Detect which cell encompasses the target text, then output its [X, Y] center coordinate. 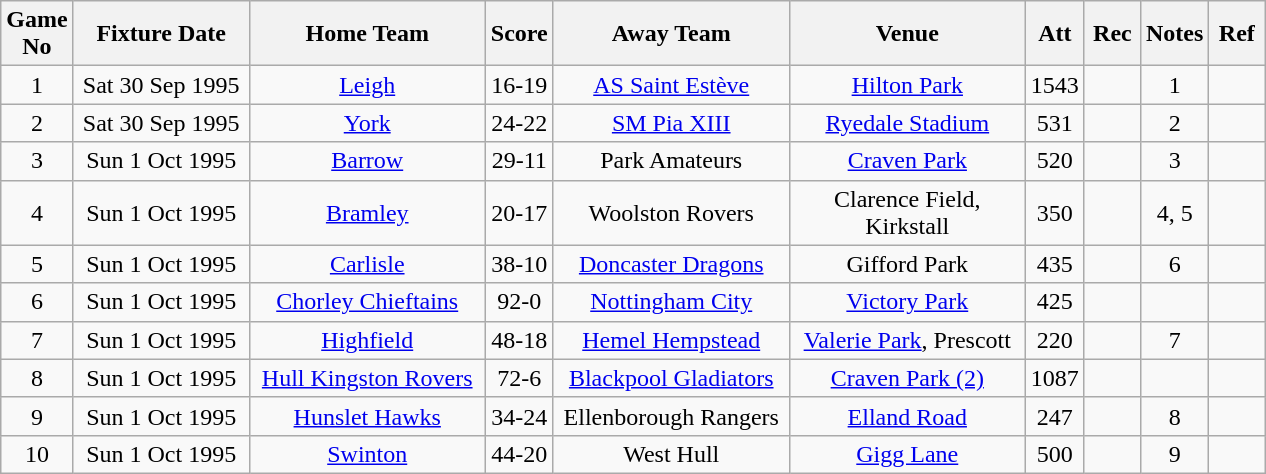
72-6 [519, 378]
48-18 [519, 340]
Gifford Park [907, 264]
520 [1054, 161]
Carlisle [367, 264]
4, 5 [1174, 212]
435 [1054, 264]
Doncaster Dragons [671, 264]
Clarence Field, Kirkstall [907, 212]
Craven Park (2) [907, 378]
AS Saint Estève [671, 85]
Woolston Rovers [671, 212]
Hilton Park [907, 85]
SM Pia XIII [671, 123]
92-0 [519, 302]
425 [1054, 302]
34-24 [519, 416]
Elland Road [907, 416]
Bramley [367, 212]
Rec [1112, 34]
220 [1054, 340]
Chorley Chieftains [367, 302]
Blackpool Gladiators [671, 378]
Hunslet Hawks [367, 416]
247 [1054, 416]
Craven Park [907, 161]
Score [519, 34]
Away Team [671, 34]
West Hull [671, 454]
Ryedale Stadium [907, 123]
20-17 [519, 212]
Ref [1237, 34]
York [367, 123]
Barrow [367, 161]
44-20 [519, 454]
4 [37, 212]
Ellenborough Rangers [671, 416]
5 [37, 264]
Fixture Date [161, 34]
10 [37, 454]
Victory Park [907, 302]
Hemel Hempstead [671, 340]
Park Amateurs [671, 161]
Game No [37, 34]
Hull Kingston Rovers [367, 378]
29-11 [519, 161]
Swinton [367, 454]
1087 [1054, 378]
38-10 [519, 264]
1543 [1054, 85]
Att [1054, 34]
Venue [907, 34]
350 [1054, 212]
Nottingham City [671, 302]
Gigg Lane [907, 454]
531 [1054, 123]
24-22 [519, 123]
500 [1054, 454]
Notes [1174, 34]
Highfield [367, 340]
Valerie Park, Prescott [907, 340]
16-19 [519, 85]
Leigh [367, 85]
Home Team [367, 34]
